Return (X, Y) of the center of cell containing provided text 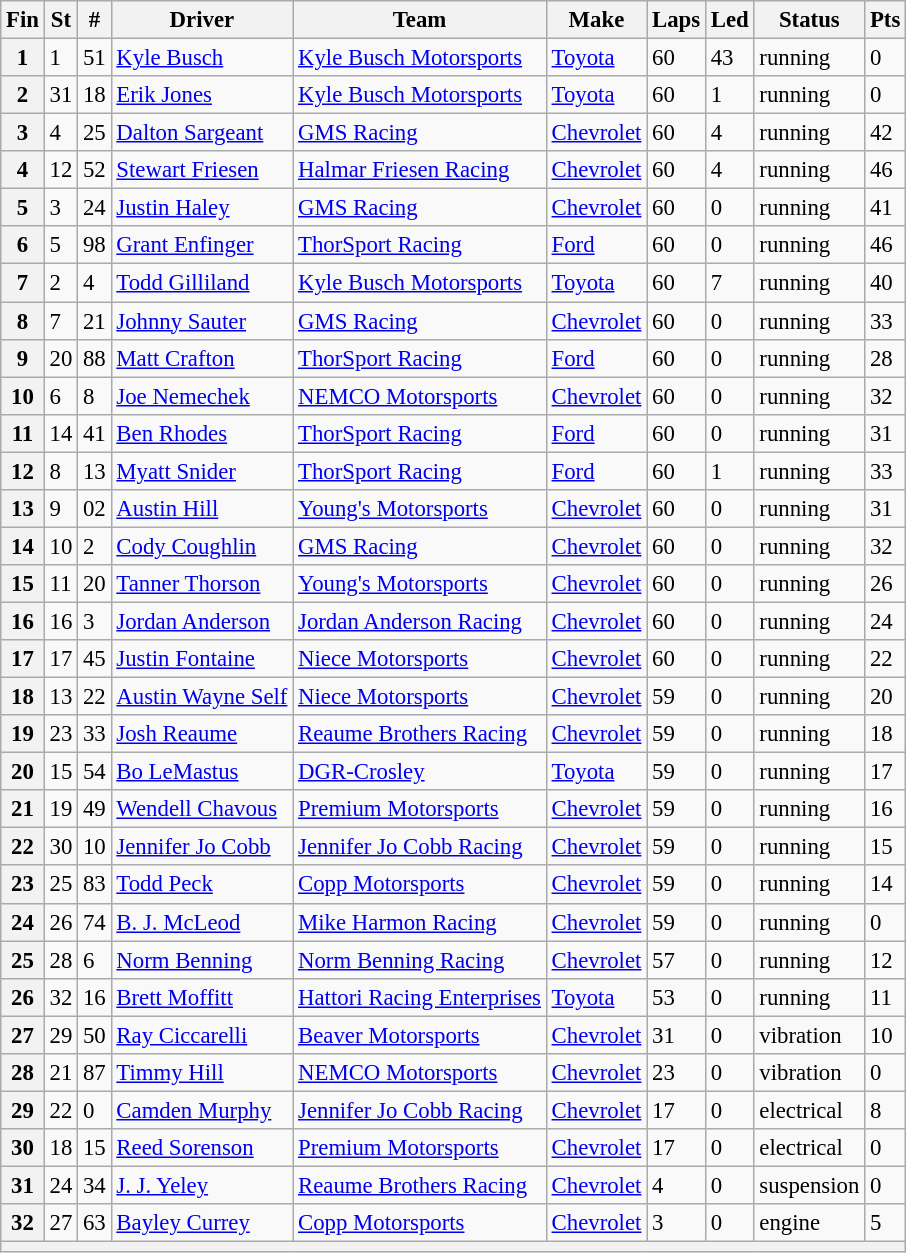
Josh Reaume (202, 734)
34 (94, 1185)
87 (94, 1073)
Beaver Motorsports (420, 1035)
engine (810, 1223)
40 (886, 283)
Team (420, 20)
Driver (202, 20)
83 (94, 885)
Joe Nemechek (202, 396)
Austin Hill (202, 509)
Ben Rhodes (202, 433)
51 (94, 58)
Myatt Snider (202, 471)
74 (94, 922)
Justin Haley (202, 208)
63 (94, 1223)
Jordan Anderson (202, 621)
Reed Sorenson (202, 1148)
Ray Ciccarelli (202, 1035)
Timmy Hill (202, 1073)
Stewart Friesen (202, 170)
Laps (676, 20)
suspension (810, 1185)
Todd Peck (202, 885)
Mike Harmon Racing (420, 922)
Brett Moffitt (202, 997)
Jennifer Jo Cobb (202, 847)
# (94, 20)
Grant Enfinger (202, 245)
Wendell Chavous (202, 809)
DGR-Crosley (420, 772)
B. J. McLeod (202, 922)
Bayley Currey (202, 1223)
Tanner Thorson (202, 584)
Hattori Racing Enterprises (420, 997)
45 (94, 659)
Make (596, 20)
J. J. Yeley (202, 1185)
St (60, 20)
Camden Murphy (202, 1110)
Justin Fontaine (202, 659)
53 (676, 997)
Fin (23, 20)
Bo LeMastus (202, 772)
Austin Wayne Self (202, 697)
88 (94, 358)
Erik Jones (202, 95)
42 (886, 133)
Norm Benning Racing (420, 960)
Status (810, 20)
Kyle Busch (202, 58)
Jordan Anderson Racing (420, 621)
Dalton Sargeant (202, 133)
50 (94, 1035)
Pts (886, 20)
Cody Coughlin (202, 546)
Matt Crafton (202, 358)
Norm Benning (202, 960)
Led (730, 20)
Todd Gilliland (202, 283)
54 (94, 772)
52 (94, 170)
57 (676, 960)
98 (94, 245)
49 (94, 809)
02 (94, 509)
43 (730, 58)
Halmar Friesen Racing (420, 170)
Johnny Sauter (202, 321)
